Detect which cell encompasses the target text, then output its [x, y] center coordinate. 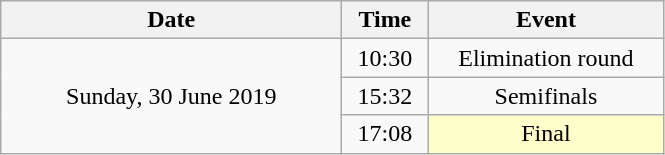
Final [546, 134]
Event [546, 20]
10:30 [385, 58]
15:32 [385, 96]
Time [385, 20]
Elimination round [546, 58]
Sunday, 30 June 2019 [172, 96]
Semifinals [546, 96]
17:08 [385, 134]
Date [172, 20]
